Capture the cell that displays the provided text and extract its [x, y] central coordinate. 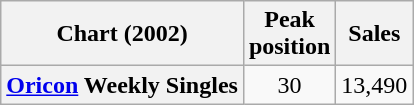
30 [289, 85]
Oricon Weekly Singles [122, 85]
Sales [374, 34]
Chart (2002) [122, 34]
Peakposition [289, 34]
13,490 [374, 85]
